Return (X, Y) of the center of cell containing provided text 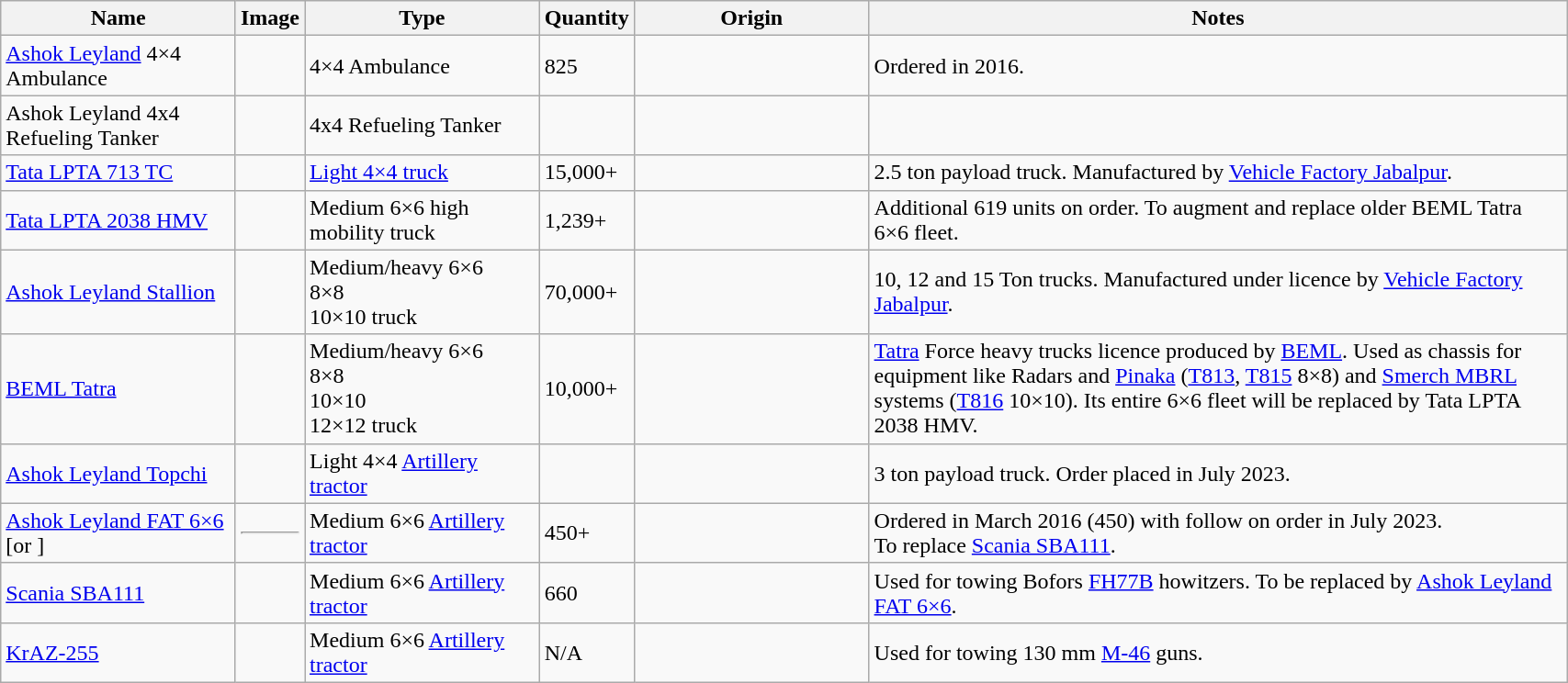
3 ton payload truck. Order placed in July 2023. (1218, 474)
4×4 Ambulance (423, 66)
Used for towing 130 mm M-46 guns. (1218, 652)
Tata LPTA 2038 HMV (118, 220)
Ordered in 2016. (1218, 66)
Medium/heavy 6×68×810×10 truck (423, 292)
10,000+ (586, 389)
825 (586, 66)
Additional 619 units on order. To augment and replace older BEML Tatra 6×6 fleet. (1218, 220)
BEML Tatra (118, 389)
Scania SBA111 (118, 593)
KrAZ-255 (118, 652)
N/A (586, 652)
660 (586, 593)
Type (423, 18)
70,000+ (586, 292)
Tata LPTA 713 TC (118, 173)
Light 4×4 truck (423, 173)
2.5 ton payload truck. Manufactured by Vehicle Factory Jabalpur. (1218, 173)
Ashok Leyland Stallion (118, 292)
Notes (1218, 18)
Image (270, 18)
Quantity (586, 18)
15,000+ (586, 173)
Medium/heavy 6×68×810×1012×12 truck (423, 389)
Name (118, 18)
Origin (751, 18)
Ashok Leyland Topchi (118, 474)
Light 4×4 Artillery tractor (423, 474)
Ashok Leyland 4x4 Refueling Tanker (118, 125)
450+ (586, 532)
1,239+ (586, 220)
Ashok Leyland 4×4 Ambulance (118, 66)
10, 12 and 15 Ton trucks. Manufactured under licence by Vehicle Factory Jabalpur. (1218, 292)
Ordered in March 2016 (450) with follow on order in July 2023.To replace Scania SBA111. (1218, 532)
Ashok Leyland FAT 6×6[or ] (118, 532)
4x4 Refueling Tanker (423, 125)
Used for towing Bofors FH77B howitzers. To be replaced by Ashok Leyland FAT 6×6. (1218, 593)
Medium 6×6 high mobility truck (423, 220)
